Find where the given text appears and provide that cell's center as (x, y) coordinate. 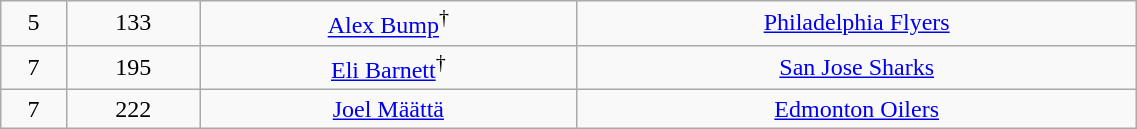
San Jose Sharks (857, 68)
Eli Barnett† (388, 68)
5 (34, 24)
Alex Bump† (388, 24)
Philadelphia Flyers (857, 24)
195 (133, 68)
133 (133, 24)
222 (133, 109)
Edmonton Oilers (857, 109)
Joel Määttä (388, 109)
